Locate the cell with the specified text and output its [X, Y] center coordinate. 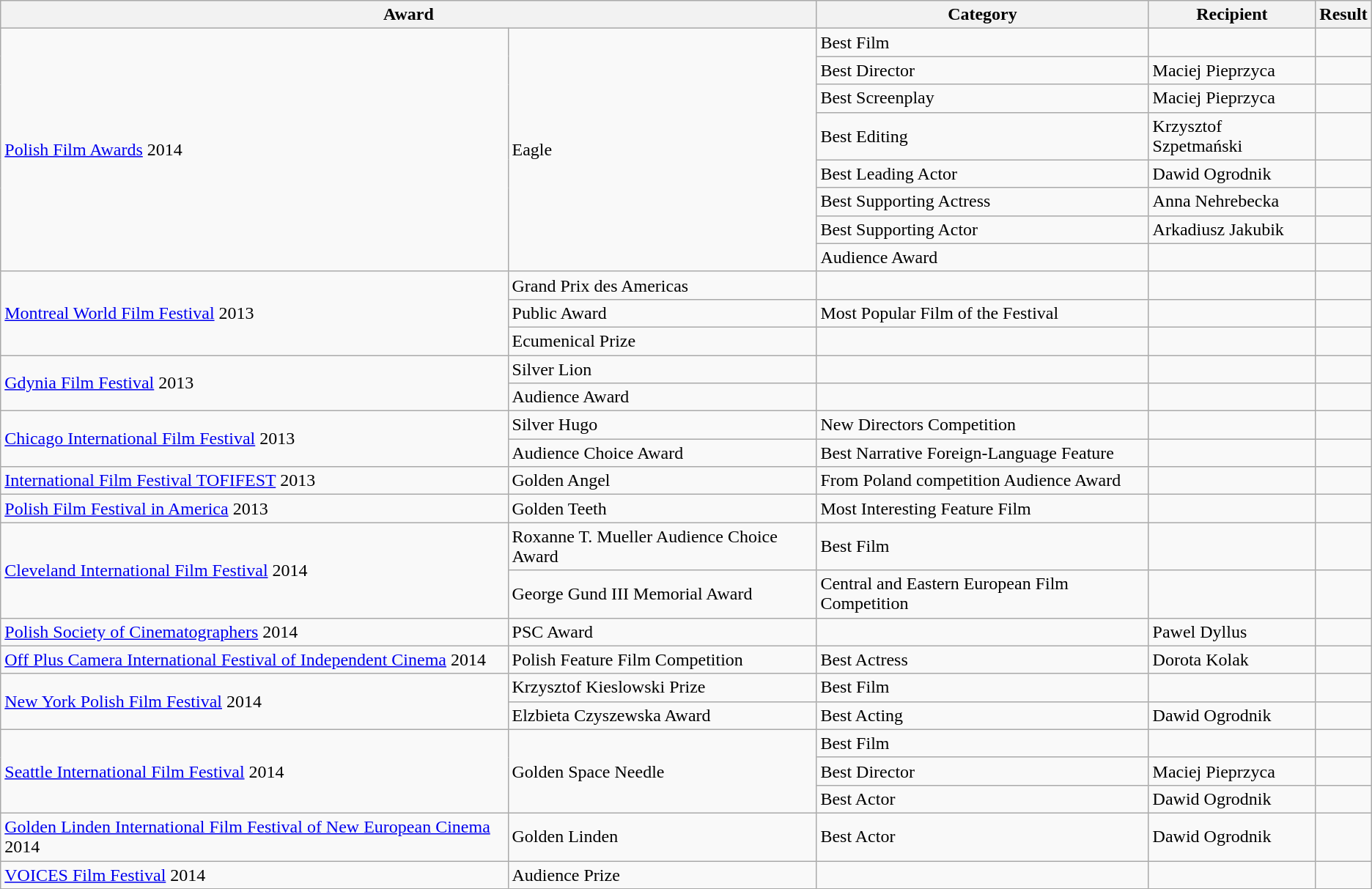
From Poland competition Audience Award [982, 481]
Category [982, 15]
Most Popular Film of the Festival [982, 313]
Roxanne T. Mueller Audience Choice Award [663, 547]
PSC Award [663, 632]
Krzysztof Kieslowski Prize [663, 687]
Krzysztof Szpetmański [1232, 136]
Best Acting [982, 715]
Best Supporting Actor [982, 229]
Best Supporting Actress [982, 202]
Central and Eastern European Film Competition [982, 594]
Award [409, 15]
Best Screenplay [982, 98]
Public Award [663, 313]
Best Actress [982, 660]
Recipient [1232, 15]
Arkadiusz Jakubik [1232, 229]
Eagle [663, 150]
Pawel Dyllus [1232, 632]
International Film Festival TOFIFEST 2013 [254, 481]
Golden Teeth [663, 509]
Polish Society of Cinematographers 2014 [254, 632]
Most Interesting Feature Film [982, 509]
Silver Hugo [663, 425]
Gdynia Film Festival 2013 [254, 383]
Golden Linden [663, 837]
Off Plus Camera International Festival of Independent Cinema 2014 [254, 660]
Dorota Kolak [1232, 660]
Chicago International Film Festival 2013 [254, 439]
Best Leading Actor [982, 174]
Seattle International Film Festival 2014 [254, 771]
Golden Linden International Film Festival of New European Cinema 2014 [254, 837]
Result [1343, 15]
Elzbieta Czyszewska Award [663, 715]
Best Editing [982, 136]
Ecumenical Prize [663, 341]
Audience Prize [663, 874]
George Gund III Memorial Award [663, 594]
Grand Prix des Americas [663, 285]
Audience Choice Award [663, 453]
Cleveland International Film Festival 2014 [254, 570]
Silver Lion [663, 369]
VOICES Film Festival 2014 [254, 874]
Best Narrative Foreign-Language Feature [982, 453]
New York Polish Film Festival 2014 [254, 701]
Anna Nehrebecka [1232, 202]
Golden Space Needle [663, 771]
Montreal World Film Festival 2013 [254, 313]
Golden Angel [663, 481]
Polish Film Awards 2014 [254, 150]
Polish Feature Film Competition [663, 660]
Polish Film Festival in America 2013 [254, 509]
New Directors Competition [982, 425]
